From the cell containing the given text, extract its center point as [X, Y] coordinate. 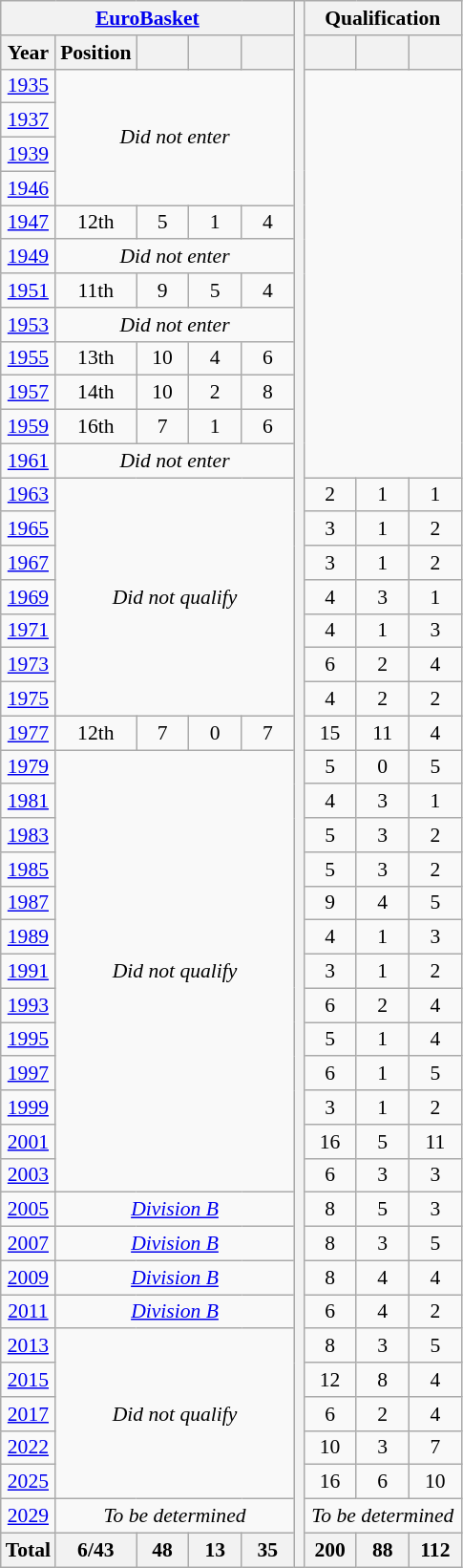
1935 [29, 86]
88 [382, 1550]
112 [435, 1550]
1973 [29, 665]
1979 [29, 767]
1981 [29, 802]
1951 [29, 290]
2013 [29, 1346]
2001 [29, 1142]
15 [330, 733]
1949 [29, 257]
1977 [29, 733]
1983 [29, 835]
1959 [29, 427]
1999 [29, 1107]
1987 [29, 903]
2011 [29, 1312]
1989 [29, 937]
Qualification [382, 18]
EuroBasket [147, 18]
16th [95, 427]
1946 [29, 188]
6/43 [95, 1550]
2009 [29, 1278]
2005 [29, 1210]
1967 [29, 563]
1985 [29, 870]
1947 [29, 223]
1969 [29, 597]
1955 [29, 358]
2029 [29, 1516]
13th [95, 358]
1997 [29, 1074]
200 [330, 1550]
1991 [29, 972]
35 [267, 1550]
2022 [29, 1448]
48 [162, 1550]
1939 [29, 155]
2015 [29, 1380]
13 [216, 1550]
1963 [29, 495]
Total [29, 1550]
1995 [29, 1040]
1975 [29, 699]
11th [95, 290]
1957 [29, 393]
1965 [29, 529]
1971 [29, 631]
1937 [29, 120]
12 [330, 1380]
1953 [29, 325]
Year [29, 53]
2025 [29, 1482]
14th [95, 393]
1961 [29, 461]
1993 [29, 1005]
2017 [29, 1414]
2003 [29, 1175]
Position [95, 53]
2007 [29, 1244]
